Pinpoint the cell where the given text exists, returning its [X, Y] midpoint coordinate. 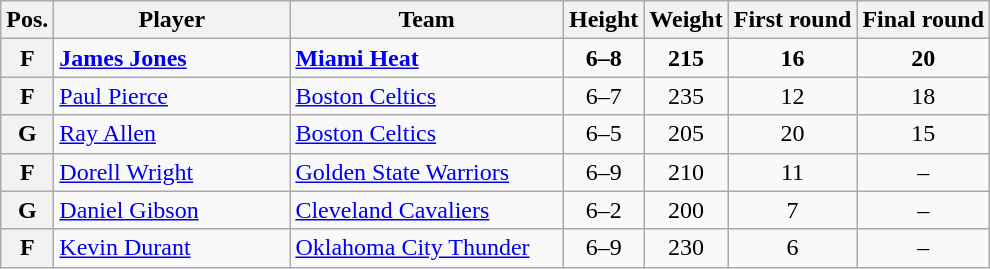
15 [924, 134]
Pos. [28, 20]
First round [792, 20]
Paul Pierce [172, 96]
James Jones [172, 58]
6–5 [603, 134]
Weight [686, 20]
205 [686, 134]
16 [792, 58]
6–7 [603, 96]
Cleveland Cavaliers [427, 210]
Miami Heat [427, 58]
Team [427, 20]
215 [686, 58]
6 [792, 248]
12 [792, 96]
235 [686, 96]
Golden State Warriors [427, 172]
Ray Allen [172, 134]
6–8 [603, 58]
Final round [924, 20]
Oklahoma City Thunder [427, 248]
Kevin Durant [172, 248]
Height [603, 20]
210 [686, 172]
18 [924, 96]
11 [792, 172]
7 [792, 210]
Player [172, 20]
Daniel Gibson [172, 210]
Dorell Wright [172, 172]
6–2 [603, 210]
200 [686, 210]
230 [686, 248]
